Pinpoint the cell where the given text exists, returning its [X, Y] midpoint coordinate. 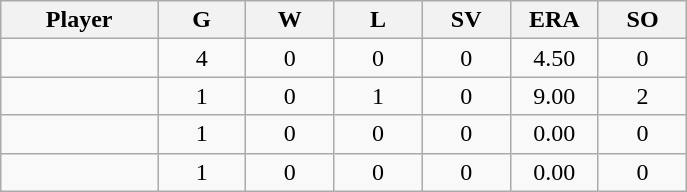
SV [466, 20]
W [290, 20]
4.50 [554, 58]
SO [642, 20]
Player [80, 20]
9.00 [554, 96]
ERA [554, 20]
2 [642, 96]
G [202, 20]
L [378, 20]
4 [202, 58]
